Return [X, Y] of the center of cell containing provided text 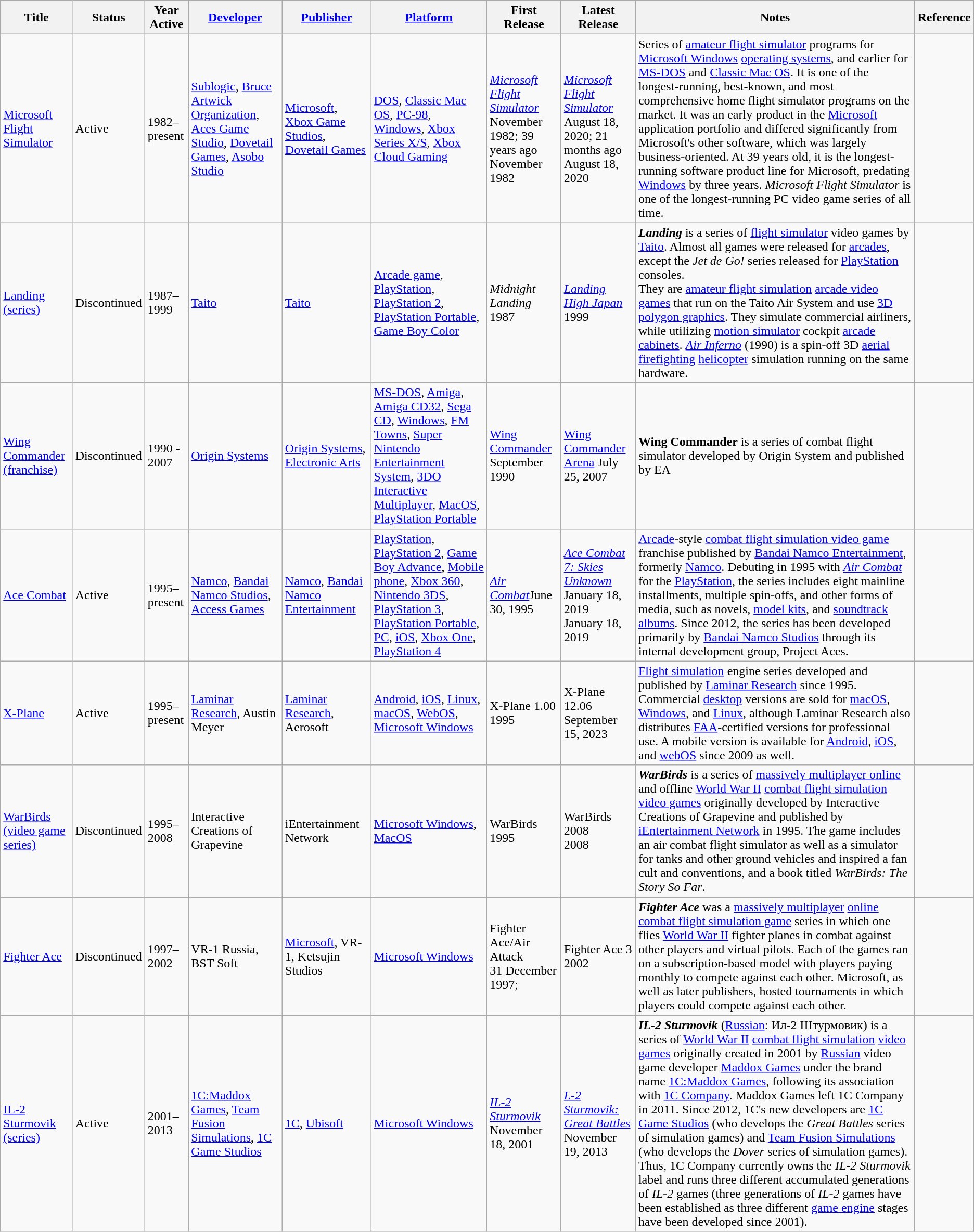
Sublogic, Bruce Artwick Organization, Aces Game Studio, Dovetail Games, Asobo Studio [235, 128]
Interactive Creations of Grapevine [235, 831]
IL-2 SturmovikNovember 18, 2001 [524, 1123]
Latest Release [598, 18]
Platform [429, 18]
WarBirds (video game series) [36, 831]
Microsoft Flight SimulatorNovember 1982; 39 years agoNovember 1982 [524, 128]
Midnight Landing1987 [524, 303]
Year Active [166, 18]
1997–2002 [166, 956]
Wing Commander September 1990 [524, 456]
Fighter Ace/Air Attack31 December 1997; [524, 956]
IL-2 Sturmovik (series) [36, 1123]
Namco, Bandai Namco Entertainment [327, 595]
Developer [235, 18]
Origin Systems, Electronic Arts [327, 456]
Notes [775, 18]
MS-DOS, Amiga, Amiga CD32, Sega CD, Windows, FM Towns, Super Nintendo Entertainment System, 3DO Interactive Multiplayer, MacOS, PlayStation Portable [429, 456]
X-Plane 12.06September 15, 2023 [598, 713]
1982–present [166, 128]
L-2 Sturmovik: Great BattlesNovember 19, 2013 [598, 1123]
Wing Commander is a series of combat flight simulator developed by Origin System and published by EA [775, 456]
Microsoft Flight SimulatorAugust 18, 2020; 21 months agoAugust 18, 2020 [598, 128]
Microsoft Flight Simulator [36, 128]
Wing Commander Arena July 25, 2007 [598, 456]
Arcade game, PlayStation, PlayStation 2, PlayStation Portable, Game Boy Color [429, 303]
Ace Combat [36, 595]
Air CombatJune 30, 1995 [524, 595]
Origin Systems [235, 456]
DOS, Classic Mac OS, PC-98, Windows, Xbox Series X/S, Xbox Cloud Gaming [429, 128]
Landing (series) [36, 303]
1C, Ubisoft [327, 1123]
Ace Combat 7: Skies UnknownJanuary 18, 2019January 18, 2019 [598, 595]
Microsoft, Xbox Game Studios, Dovetail Games [327, 128]
Microsoft Windows, MacOS [429, 831]
Microsoft, VR-1, Ketsujin Studios [327, 956]
Landing High Japan1999 [598, 303]
iEntertainment Network [327, 831]
First Release [524, 18]
WarBirds1995 [524, 831]
Android, iOS, Linux, macOS, WebOS, Microsoft Windows [429, 713]
Fighter Ace [36, 956]
Laminar Research, Aerosoft [327, 713]
X-Plane 1.001995 [524, 713]
Namco, Bandai Namco Studios, Access Games [235, 595]
Publisher [327, 18]
Laminar Research, Austin Meyer [235, 713]
X-Plane [36, 713]
1987–1999 [166, 303]
WarBirds 20082008 [598, 831]
1990 - 2007 [166, 456]
2001–2013 [166, 1123]
1C:Maddox Games, Team Fusion Simulations, 1C Game Studios [235, 1123]
Reference [944, 18]
1995–2008 [166, 831]
VR-1 Russia, BST Soft [235, 956]
Status [108, 18]
Wing Commander (franchise) [36, 456]
Title [36, 18]
Fighter Ace 32002 [598, 956]
